Locate the cell with the specified text and output its (x, y) center coordinate. 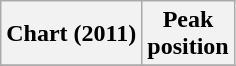
Chart (2011) (72, 34)
Peakposition (188, 34)
